Scan for the cell matching the given text and deliver its (X, Y) coordinate at center. 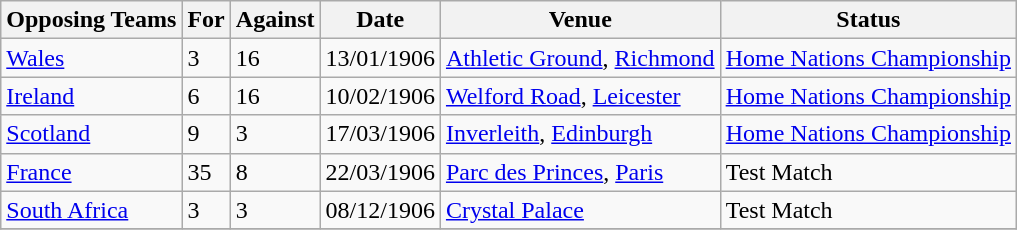
France (92, 172)
10/02/1906 (380, 96)
6 (206, 96)
17/03/1906 (380, 134)
Status (868, 20)
South Africa (92, 210)
For (206, 20)
Parc des Princes, Paris (580, 172)
Crystal Palace (580, 210)
Wales (92, 58)
Welford Road, Leicester (580, 96)
Against (275, 20)
13/01/1906 (380, 58)
Venue (580, 20)
Athletic Ground, Richmond (580, 58)
35 (206, 172)
Scotland (92, 134)
Inverleith, Edinburgh (580, 134)
08/12/1906 (380, 210)
9 (206, 134)
Ireland (92, 96)
Date (380, 20)
8 (275, 172)
22/03/1906 (380, 172)
Opposing Teams (92, 20)
